Scan for the cell matching the given text and deliver its [x, y] coordinate at center. 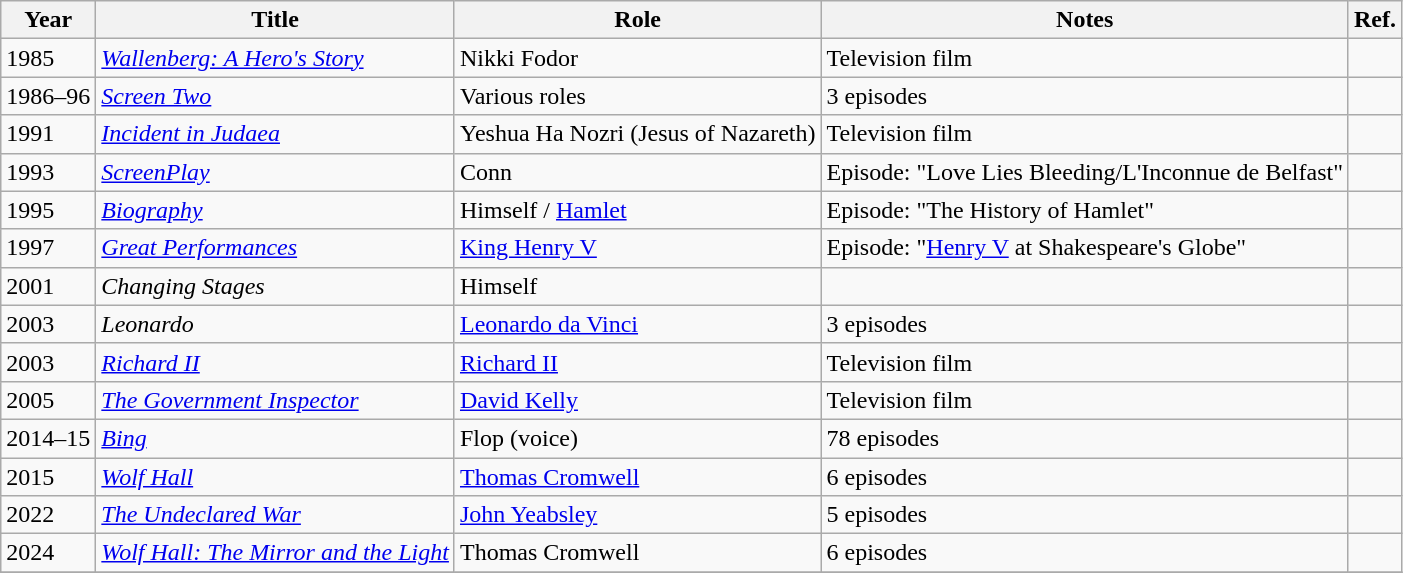
78 episodes [1085, 438]
2005 [48, 400]
Incident in Judaea [276, 134]
The Undeclared War [276, 515]
2001 [48, 286]
Episode: "Henry V at Shakespeare's Globe" [1085, 248]
Himself [638, 286]
Changing Stages [276, 286]
Flop (voice) [638, 438]
Wolf Hall [276, 477]
Role [638, 20]
Wolf Hall: The Mirror and the Light [276, 553]
Screen Two [276, 96]
Notes [1085, 20]
Episode: "The History of Hamlet" [1085, 210]
1985 [48, 58]
Great Performances [276, 248]
The Government Inspector [276, 400]
2022 [48, 515]
Himself / Hamlet [638, 210]
David Kelly [638, 400]
Episode: "Love Lies Bleeding/L'Inconnue de Belfast" [1085, 172]
2024 [48, 553]
1993 [48, 172]
Year [48, 20]
John Yeabsley [638, 515]
2015 [48, 477]
1986–96 [48, 96]
1991 [48, 134]
Nikki Fodor [638, 58]
Ref. [1374, 20]
Leonardo [276, 324]
2014–15 [48, 438]
Biography [276, 210]
1995 [48, 210]
Various roles [638, 96]
Conn [638, 172]
Bing [276, 438]
Wallenberg: A Hero's Story [276, 58]
Leonardo da Vinci [638, 324]
ScreenPlay [276, 172]
5 episodes [1085, 515]
Yeshua Ha Nozri (Jesus of Nazareth) [638, 134]
1997 [48, 248]
Title [276, 20]
King Henry V [638, 248]
